Return [X, Y] of the center of cell containing provided text 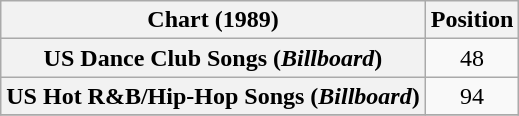
US Dance Club Songs (Billboard) [213, 58]
48 [472, 58]
Chart (1989) [213, 20]
US Hot R&B/Hip-Hop Songs (Billboard) [213, 96]
Position [472, 20]
94 [472, 96]
